Scan for the cell matching the given text and deliver its (X, Y) coordinate at center. 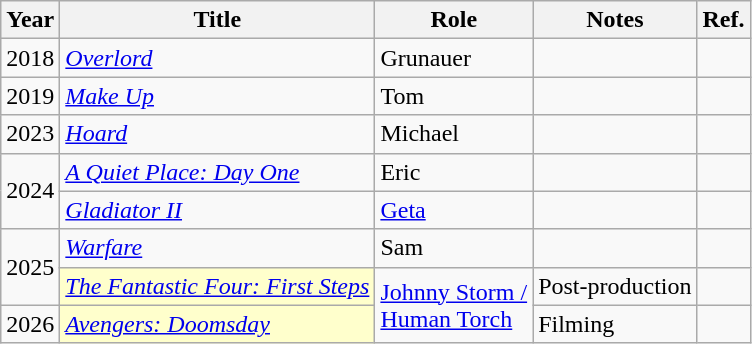
Geta (454, 210)
2018 (30, 58)
Sam (454, 248)
2019 (30, 96)
Filming (615, 324)
Grunauer (454, 58)
2024 (30, 191)
Avengers: Doomsday (218, 324)
A Quiet Place: Day One (218, 172)
Eric (454, 172)
Make Up (218, 96)
The Fantastic Four: First Steps (218, 286)
Overlord (218, 58)
Ref. (724, 20)
Title (218, 20)
Notes (615, 20)
Year (30, 20)
Warfare (218, 248)
Tom (454, 96)
Gladiator II (218, 210)
2026 (30, 324)
Role (454, 20)
2023 (30, 134)
Hoard (218, 134)
2025 (30, 267)
Johnny Storm / Human Torch (454, 305)
Michael (454, 134)
Post-production (615, 286)
